Output the (x, y) coordinate of the center of the cell containing the given text.  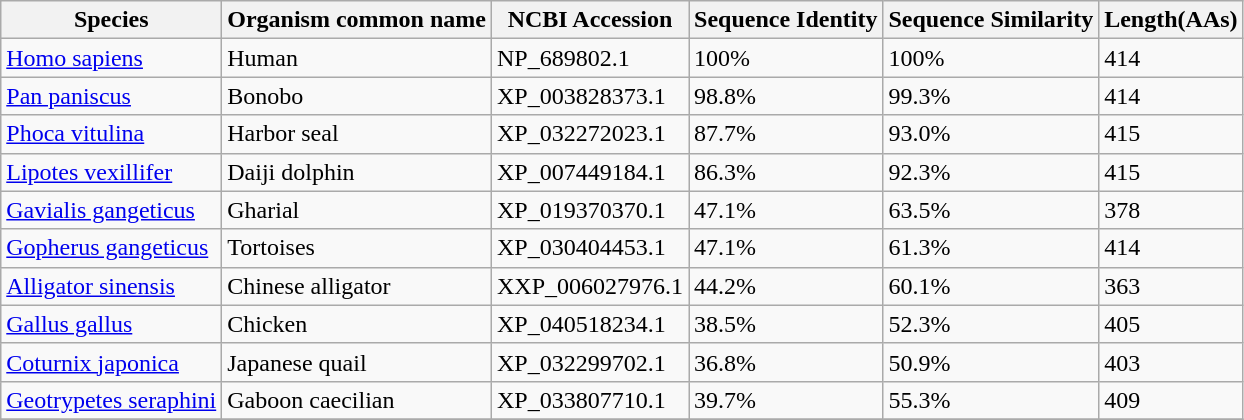
44.2% (786, 286)
Sequence Identity (786, 20)
Gopherus gangeticus (112, 248)
409 (1171, 400)
XXP_006027976.1 (590, 286)
363 (1171, 286)
Homo sapiens (112, 58)
92.3% (991, 172)
378 (1171, 210)
Chicken (357, 324)
Alligator sinensis (112, 286)
XP_032272023.1 (590, 134)
XP_019370370.1 (590, 210)
XP_030404453.1 (590, 248)
87.7% (786, 134)
38.5% (786, 324)
XP_040518234.1 (590, 324)
Geotrypetes seraphini (112, 400)
Gaboon caecilian (357, 400)
Species (112, 20)
60.1% (991, 286)
Chinese alligator (357, 286)
Phoca vitulina (112, 134)
36.8% (786, 362)
Harbor seal (357, 134)
Japanese quail (357, 362)
Pan paniscus (112, 96)
Gallus gallus (112, 324)
50.9% (991, 362)
Organism common name (357, 20)
403 (1171, 362)
63.5% (991, 210)
NP_689802.1 (590, 58)
Gharial (357, 210)
39.7% (786, 400)
Bonobo (357, 96)
XP_032299702.1 (590, 362)
52.3% (991, 324)
Coturnix japonica (112, 362)
55.3% (991, 400)
XP_007449184.1 (590, 172)
Daiji dolphin (357, 172)
98.8% (786, 96)
86.3% (786, 172)
99.3% (991, 96)
Gavialis gangeticus (112, 210)
NCBI Accession (590, 20)
405 (1171, 324)
XP_003828373.1 (590, 96)
61.3% (991, 248)
Length(AAs) (1171, 20)
Lipotes vexillifer (112, 172)
Human (357, 58)
93.0% (991, 134)
Tortoises (357, 248)
XP_033807710.1 (590, 400)
Sequence Similarity (991, 20)
